Find where the given text appears and provide that cell's center as (x, y) coordinate. 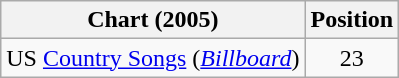
US Country Songs (Billboard) (153, 58)
Chart (2005) (153, 20)
23 (352, 58)
Position (352, 20)
